Capture the cell that displays the provided text and extract its [X, Y] central coordinate. 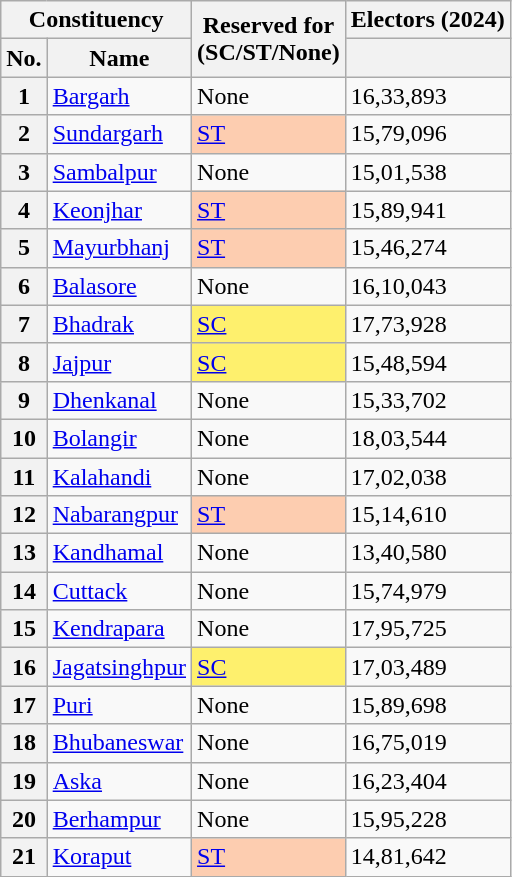
15 [24, 629]
16,33,893 [428, 96]
14 [24, 591]
15,33,702 [428, 400]
Bargarh [119, 96]
15,79,096 [428, 134]
Balasore [119, 286]
13 [24, 553]
Sundargarh [119, 134]
21 [24, 857]
Koraput [119, 857]
10 [24, 438]
17,03,489 [428, 667]
19 [24, 781]
7 [24, 324]
20 [24, 819]
Reserved for(SC/ST/None) [269, 39]
16,23,404 [428, 781]
17,02,038 [428, 477]
13,40,580 [428, 553]
15,46,274 [428, 248]
Electors (2024) [428, 20]
Jajpur [119, 362]
Mayurbhanj [119, 248]
16,75,019 [428, 743]
Kalahandi [119, 477]
No. [24, 58]
Jagatsinghpur [119, 667]
8 [24, 362]
Keonjhar [119, 210]
Constituency [96, 20]
Dhenkanal [119, 400]
18 [24, 743]
18,03,544 [428, 438]
15,74,979 [428, 591]
Sambalpur [119, 172]
15,89,698 [428, 705]
3 [24, 172]
4 [24, 210]
17,73,928 [428, 324]
Puri [119, 705]
16 [24, 667]
16,10,043 [428, 286]
Kandhamal [119, 553]
14,81,642 [428, 857]
12 [24, 515]
Name [119, 58]
15,01,538 [428, 172]
Nabarangpur [119, 515]
17,95,725 [428, 629]
11 [24, 477]
6 [24, 286]
17 [24, 705]
15,95,228 [428, 819]
Bolangir [119, 438]
Bhubaneswar [119, 743]
15,89,941 [428, 210]
Kendrapara [119, 629]
15,48,594 [428, 362]
9 [24, 400]
1 [24, 96]
15,14,610 [428, 515]
5 [24, 248]
Berhampur [119, 819]
Bhadrak [119, 324]
2 [24, 134]
Aska [119, 781]
Cuttack [119, 591]
